Scan for the cell matching the given text and deliver its (X, Y) coordinate at center. 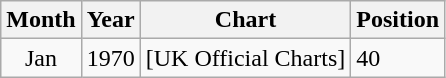
1970 (110, 58)
Jan (41, 58)
Position (398, 20)
40 (398, 58)
Chart (246, 20)
[UK Official Charts] (246, 58)
Year (110, 20)
Month (41, 20)
